Return (X, Y) of the center of cell containing provided text 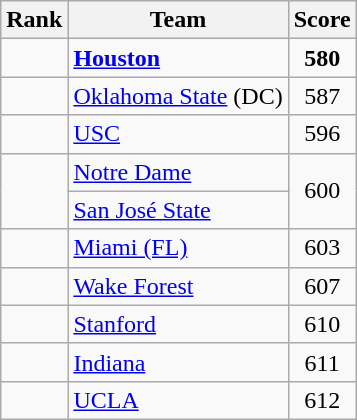
Miami (FL) (178, 248)
Notre Dame (178, 172)
Rank (34, 20)
580 (322, 58)
USC (178, 134)
Indiana (178, 362)
612 (322, 400)
610 (322, 324)
587 (322, 96)
Wake Forest (178, 286)
Score (322, 20)
603 (322, 248)
600 (322, 191)
Oklahoma State (DC) (178, 96)
607 (322, 286)
Houston (178, 58)
596 (322, 134)
San José State (178, 210)
611 (322, 362)
Team (178, 20)
UCLA (178, 400)
Stanford (178, 324)
